Output the (x, y) coordinate of the center of the cell containing the given text.  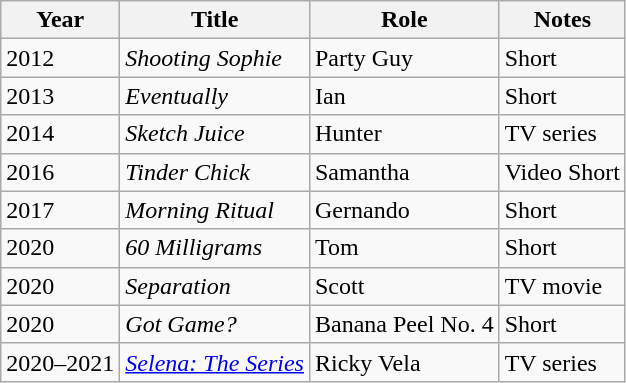
60 Milligrams (215, 248)
Year (60, 20)
Samantha (404, 172)
Ricky Vela (404, 362)
Morning Ritual (215, 210)
Party Guy (404, 58)
Shooting Sophie (215, 58)
2017 (60, 210)
2013 (60, 96)
Hunter (404, 134)
2020–2021 (60, 362)
2012 (60, 58)
Banana Peel No. 4 (404, 324)
Separation (215, 286)
Notes (562, 20)
2014 (60, 134)
Title (215, 20)
2016 (60, 172)
Selena: The Series (215, 362)
Eventually (215, 96)
Gernando (404, 210)
Sketch Juice (215, 134)
Tom (404, 248)
Role (404, 20)
Ian (404, 96)
Got Game? (215, 324)
Scott (404, 286)
Tinder Chick (215, 172)
TV movie (562, 286)
Video Short (562, 172)
